Return [X, Y] of the center of cell containing provided text 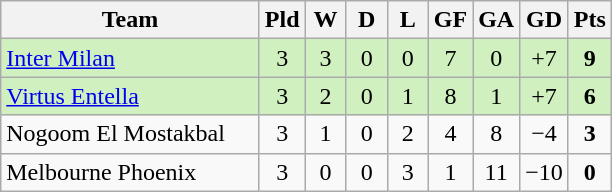
Team [130, 20]
GA [496, 20]
Nogoom El Mostakbal [130, 134]
GF [450, 20]
Pld [282, 20]
Pts [590, 20]
4 [450, 134]
W [326, 20]
9 [590, 58]
7 [450, 58]
6 [590, 96]
−4 [544, 134]
GD [544, 20]
D [366, 20]
Inter Milan [130, 58]
−10 [544, 172]
Melbourne Phoenix [130, 172]
L [408, 20]
11 [496, 172]
Virtus Entella [130, 96]
